Provide the [X, Y] coordinate of the cell's center where the given text is located.  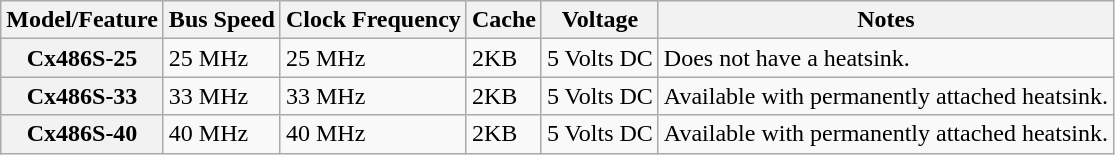
Clock Frequency [373, 20]
Notes [886, 20]
Model/Feature [82, 20]
Does not have a heatsink. [886, 58]
Cx486S-40 [82, 134]
Cache [504, 20]
Bus Speed [222, 20]
Cx486S-25 [82, 58]
Voltage [600, 20]
Cx486S-33 [82, 96]
